Scan for the cell matching the given text and deliver its [X, Y] coordinate at center. 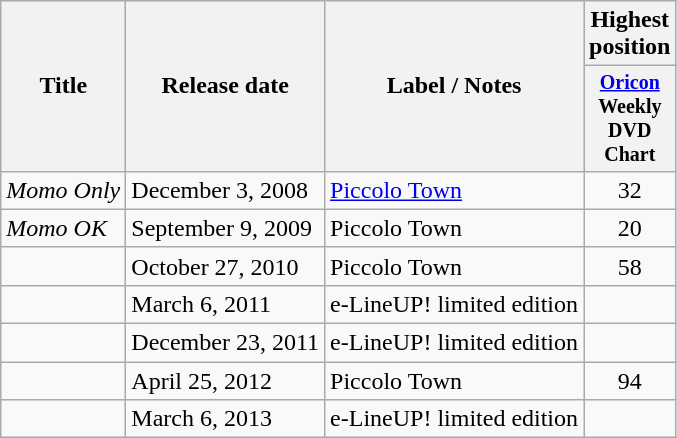
Label / Notes [454, 86]
OriconWeeklyDVDChart [630, 118]
Release date [226, 86]
September 9, 2009 [226, 228]
20 [630, 228]
Momo OK [64, 228]
October 27, 2010 [226, 266]
March 6, 2013 [226, 419]
December 3, 2008 [226, 190]
Title [64, 86]
Momo Only [64, 190]
58 [630, 266]
April 25, 2012 [226, 381]
32 [630, 190]
December 23, 2011 [226, 343]
March 6, 2011 [226, 304]
Highestposition [630, 34]
94 [630, 381]
